Determine the [x, y] coordinate at the center of the cell enclosing the given text.  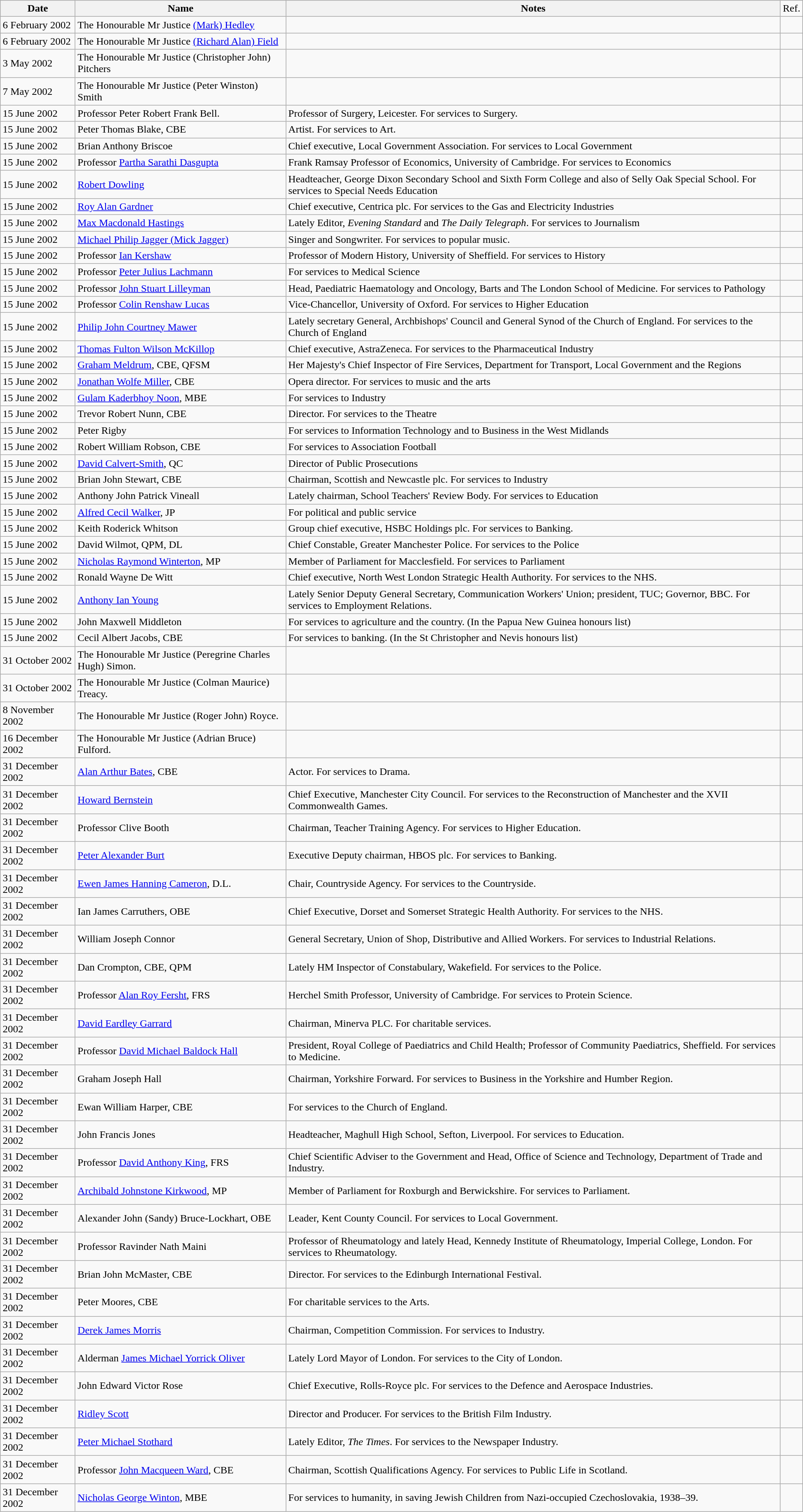
Chief executive, AstraZeneca. For services to the Pharmaceutical Industry [534, 349]
Vice-Chancellor, University of Oxford. For services to Higher Education [534, 305]
Opera director. For services to music and the arts [534, 381]
The Honourable Mr Justice (Richard Alan) Field [180, 41]
Chief executive, North West London Strategic Health Authority. For services to the NHS. [534, 578]
Lately HM Inspector of Constabulary, Wakefield. For services to the Police. [534, 967]
Name [180, 9]
Lately Senior Deputy General Secretary, Communication Workers' Union; president, TUC; Governor, BBC. For services to Employment Relations. [534, 600]
Herchel Smith Professor, University of Cambridge. For services to Protein Science. [534, 995]
The Honourable Mr Justice (Roger John) Royce. [180, 716]
Ewan William Harper, CBE [180, 1107]
Ref. [791, 9]
William Joseph Connor [180, 940]
Max Macdonald Hastings [180, 223]
8 November 2002 [38, 716]
John Edward Victor Rose [180, 1386]
Anthony John Patrick Vineall [180, 496]
Howard Bernstein [180, 800]
Group chief executive, HSBC Holdings plc. For services to Banking. [534, 529]
Professor Peter Julius Lachmann [180, 272]
Member of Parliament for Roxburgh and Berwickshire. For services to Parliament. [534, 1190]
Chief Constable, Greater Manchester Police. For services to the Police [534, 545]
Professor Alan Roy Fersht, FRS [180, 995]
Robert Dowling [180, 184]
Derek James Morris [180, 1330]
Professor David Anthony King, FRS [180, 1163]
For services to the Church of England. [534, 1107]
7 May 2002 [38, 91]
Director. For services to the Theatre [534, 414]
Cecil Albert Jacobs, CBE [180, 638]
Lately chairman, School Teachers' Review Body. For services to Education [534, 496]
Brian Anthony Briscoe [180, 146]
For political and public service [534, 512]
Professor Ian Kershaw [180, 256]
David Eardley Garrard [180, 1023]
The Honourable Mr Justice (Mark) Hedley [180, 25]
Frank Ramsay Professor of Economics, University of Cambridge. For services to Economics [534, 162]
For charitable services to the Arts. [534, 1302]
The Honourable Mr Justice (Peregrine Charles Hugh) Simon. [180, 660]
Artist. For services to Art. [534, 130]
Alfred Cecil Walker, JP [180, 512]
For services to humanity, in saving Jewish Children from Nazi-occupied Czechoslovakia, 1938–39. [534, 1497]
David Calvert-Smith, QC [180, 463]
Headteacher, George Dixon Secondary School and Sixth Form College and also of Selly Oak Special School. For services to Special Needs Education [534, 184]
Chairman, Scottish and Newcastle plc. For services to Industry [534, 479]
For services to agriculture and the country. (In the Papua New Guinea honours list) [534, 622]
Alderman James Michael Yorrick Oliver [180, 1358]
Chief Executive, Manchester City Council. For services to the Reconstruction of Manchester and the XVII Commonwealth Games. [534, 800]
3 May 2002 [38, 64]
Headteacher, Maghull High School, Sefton, Liverpool. For services to Education. [534, 1134]
Professor Clive Booth [180, 827]
Alexander John (Sandy) Bruce-Lockhart, OBE [180, 1219]
Chairman, Yorkshire Forward. For services to Business in the Yorkshire and Humber Region. [534, 1079]
Director. For services to the Edinburgh International Festival. [534, 1274]
Roy Alan Gardner [180, 206]
Graham Joseph Hall [180, 1079]
Gulam Kaderbhoy Noon, MBE [180, 398]
Director and Producer. For services to the British Film Industry. [534, 1414]
Peter Moores, CBE [180, 1302]
Leader, Kent County Council. For services to Local Government. [534, 1219]
For services to Association Football [534, 447]
The Honourable Mr Justice (Colman Maurice) Treacy. [180, 688]
Philip John Courtney Mawer [180, 327]
Lately secretary General, Archbishops' Council and General Synod of the Church of England. For services to the Church of England [534, 327]
Chief executive, Centrica plc. For services to the Gas and Electricity Industries [534, 206]
Chairman, Teacher Training Agency. For services to Higher Education. [534, 827]
Executive Deputy chairman, HBOS plc. For services to Banking. [534, 856]
Professor John Macqueen Ward, CBE [180, 1470]
Professor of Modern History, University of Sheffield. For services to History [534, 256]
Professor John Stuart Lilleyman [180, 288]
David Wilmot, QPM, DL [180, 545]
Ridley Scott [180, 1414]
Professor Ravinder Nath Maini [180, 1246]
President, Royal College of Paediatrics and Child Health; Professor of Community Paediatrics, Sheffield. For services to Medicine. [534, 1051]
Professor Partha Sarathi Dasgupta [180, 162]
Ewen James Hanning Cameron, D.L. [180, 883]
Ian James Carruthers, OBE [180, 911]
Her Majesty's Chief Inspector of Fire Services, Department for Transport, Local Government and the Regions [534, 365]
Nicholas George Winton, MBE [180, 1497]
The Honourable Mr Justice (Christopher John) Pitchers [180, 64]
Robert William Robson, CBE [180, 447]
Peter Thomas Blake, CBE [180, 130]
Alan Arthur Bates, CBE [180, 771]
For services to Medical Science [534, 272]
Chairman, Scottish Qualifications Agency. For services to Public Life in Scotland. [534, 1470]
Trevor Robert Nunn, CBE [180, 414]
Member of Parliament for Macclesfield. For services to Parliament [534, 561]
Jonathan Wolfe Miller, CBE [180, 381]
For services to Information Technology and to Business in the West Midlands [534, 430]
16 December 2002 [38, 744]
Peter Alexander Burt [180, 856]
Chief Executive, Dorset and Somerset Strategic Health Authority. For services to the NHS. [534, 911]
Brian John McMaster, CBE [180, 1274]
Head, Paediatric Haematology and Oncology, Barts and The London School of Medicine. For services to Pathology [534, 288]
Singer and Songwriter. For services to popular music. [534, 239]
Chair, Countryside Agency. For services to the Countryside. [534, 883]
Chief Executive, Rolls-Royce plc. For services to the Defence and Aerospace Industries. [534, 1386]
Professor David Michael Baldock Hall [180, 1051]
Nicholas Raymond Winterton, MP [180, 561]
General Secretary, Union of Shop, Distributive and Allied Workers. For services to Industrial Relations. [534, 940]
Professor of Surgery, Leicester. For services to Surgery. [534, 113]
Thomas Fulton Wilson McKillop [180, 349]
For services to banking. (In the St Christopher and Nevis honours list) [534, 638]
Professor of Rheumatology and lately Head, Kennedy Institute of Rheumatology, Imperial College, London. For services to Rheumatology. [534, 1246]
Lately Editor, The Times. For services to the Newspaper Industry. [534, 1442]
Dan Crompton, CBE, QPM [180, 967]
Actor. For services to Drama. [534, 771]
John Maxwell Middleton [180, 622]
Chairman, Minerva PLC. For charitable services. [534, 1023]
The Honourable Mr Justice (Peter Winston) Smith [180, 91]
Keith Roderick Whitson [180, 529]
Anthony Ian Young [180, 600]
Ronald Wayne De Witt [180, 578]
Chairman, Competition Commission. For services to Industry. [534, 1330]
Lately Editor, Evening Standard and The Daily Telegraph. For services to Journalism [534, 223]
Professor Peter Robert Frank Bell. [180, 113]
Chief executive, Local Government Association. For services to Local Government [534, 146]
Chief Scientific Adviser to the Government and Head, Office of Science and Technology, Department of Trade and Industry. [534, 1163]
Michael Philip Jagger (Mick Jagger) [180, 239]
Professor Colin Renshaw Lucas [180, 305]
Director of Public Prosecutions [534, 463]
Archibald Johnstone Kirkwood, MP [180, 1190]
Peter Michael Stothard [180, 1442]
Brian John Stewart, CBE [180, 479]
Graham Meldrum, CBE, QFSM [180, 365]
John Francis Jones [180, 1134]
Lately Lord Mayor of London. For services to the City of London. [534, 1358]
Notes [534, 9]
Peter Rigby [180, 430]
The Honourable Mr Justice (Adrian Bruce) Fulford. [180, 744]
Date [38, 9]
For services to Industry [534, 398]
